Find where the given text appears and provide that cell's center as [X, Y] coordinate. 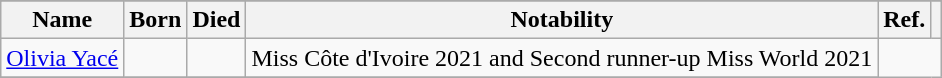
Miss Côte d'Ivoire 2021 and Second runner-up Miss World 2021 [562, 58]
Ref. [904, 20]
Name [62, 20]
Born [156, 20]
Died [216, 20]
Notability [562, 20]
Olivia Yacé [62, 58]
